Provide the [x, y] coordinate of the cell's center where the given text is located.  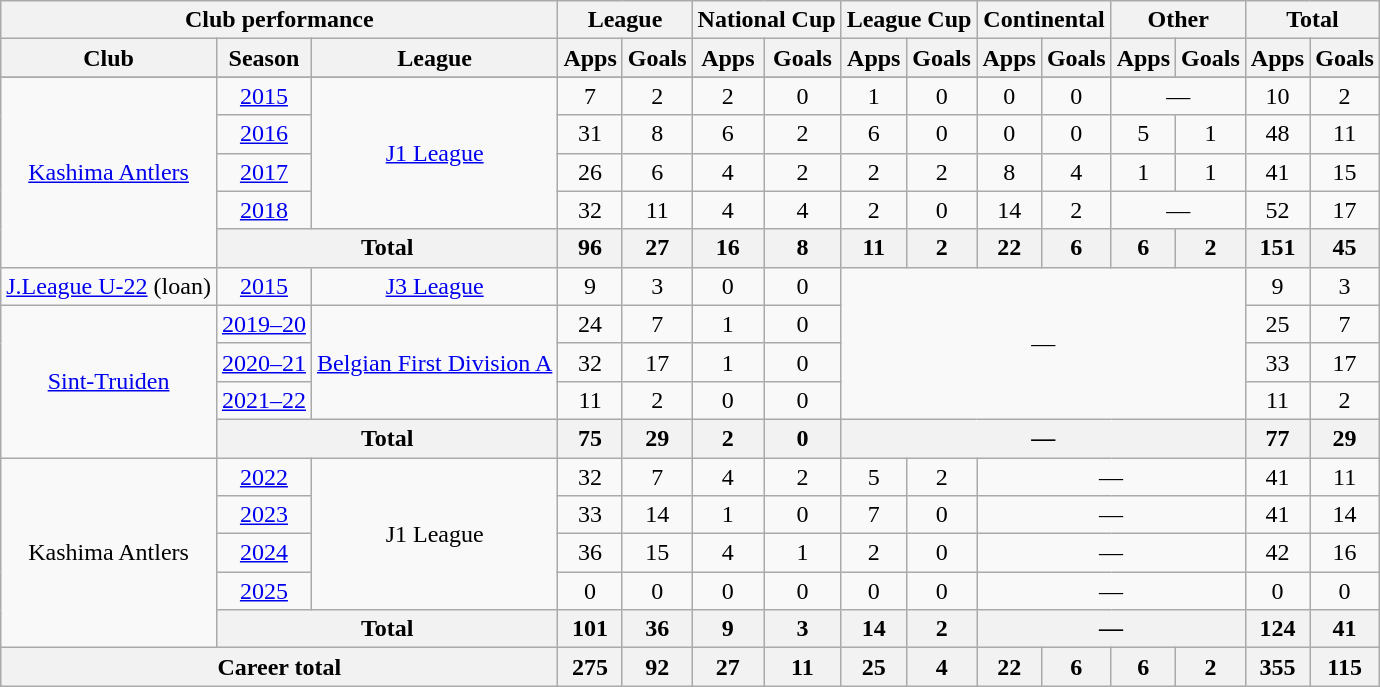
42 [1277, 553]
Season [264, 58]
355 [1277, 667]
J.League U-22 (loan) [109, 286]
Continental [1044, 20]
2019–20 [264, 324]
Belgian First Division A [434, 362]
151 [1277, 248]
48 [1277, 134]
2016 [264, 134]
124 [1277, 629]
45 [1345, 248]
Career total [280, 667]
26 [590, 172]
52 [1277, 210]
2020–21 [264, 362]
Club performance [280, 20]
Other [1178, 20]
J3 League [434, 286]
Club [109, 58]
24 [590, 324]
75 [590, 438]
10 [1277, 96]
275 [590, 667]
2018 [264, 210]
2017 [264, 172]
2023 [264, 515]
2022 [264, 477]
National Cup [766, 20]
96 [590, 248]
101 [590, 629]
77 [1277, 438]
92 [657, 667]
115 [1345, 667]
2024 [264, 553]
League Cup [909, 20]
2021–22 [264, 400]
31 [590, 134]
2025 [264, 591]
Sint-Truiden [109, 381]
